Capture the cell that displays the provided text and extract its (X, Y) central coordinate. 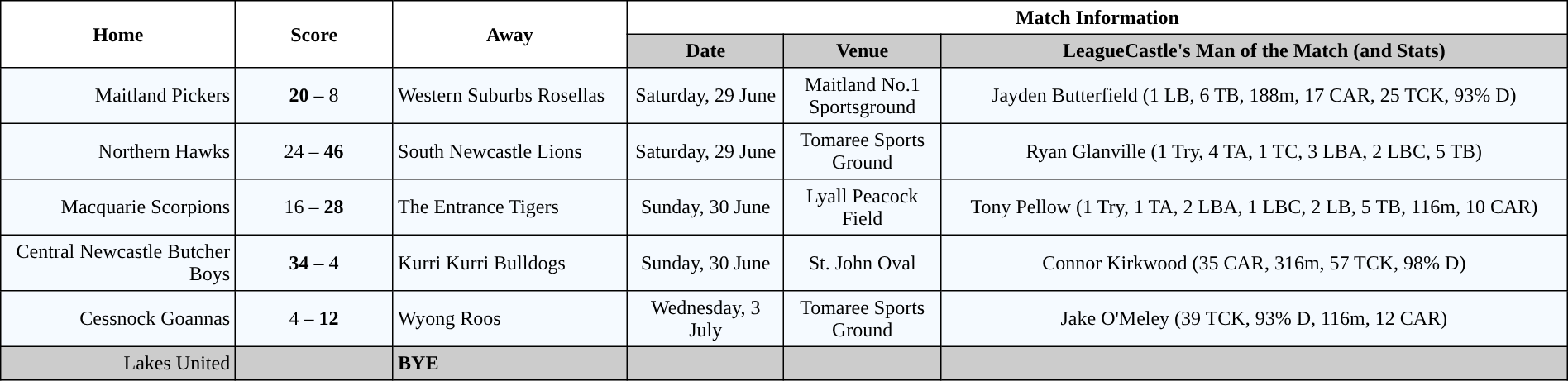
16 – 28 (314, 207)
St. John Oval (862, 263)
Central Newcastle Butcher Boys (118, 263)
Venue (862, 50)
BYE (509, 363)
Jayden Butterfield (1 LB, 6 TB, 188m, 17 CAR, 25 TCK, 93% D) (1254, 96)
South Newcastle Lions (509, 151)
Connor Kirkwood (35 CAR, 316m, 57 TCK, 98% D) (1254, 263)
Match Information (1098, 17)
Score (314, 35)
LeagueCastle's Man of the Match (and Stats) (1254, 50)
Wednesday, 3 July (706, 319)
Northern Hawks (118, 151)
Lyall Peacock Field (862, 207)
Maitland No.1 Sportsground (862, 96)
Date (706, 50)
4 – 12 (314, 319)
Away (509, 35)
24 – 46 (314, 151)
The Entrance Tigers (509, 207)
Kurri Kurri Bulldogs (509, 263)
Lakes United (118, 363)
Jake O'Meley (39 TCK, 93% D, 116m, 12 CAR) (1254, 319)
Cessnock Goannas (118, 319)
Western Suburbs Rosellas (509, 96)
34 – 4 (314, 263)
Macquarie Scorpions (118, 207)
Home (118, 35)
Wyong Roos (509, 319)
20 – 8 (314, 96)
Ryan Glanville (1 Try, 4 TA, 1 TC, 3 LBA, 2 LBC, 5 TB) (1254, 151)
Maitland Pickers (118, 96)
Tony Pellow (1 Try, 1 TA, 2 LBA, 1 LBC, 2 LB, 5 TB, 116m, 10 CAR) (1254, 207)
